Pinpoint the cell where the given text exists, returning its [X, Y] midpoint coordinate. 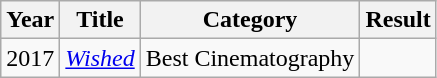
Title [100, 20]
Wished [100, 58]
Category [250, 20]
2017 [30, 58]
Result [398, 20]
Best Cinematography [250, 58]
Year [30, 20]
